Output the [X, Y] coordinate of the center of the cell containing the given text.  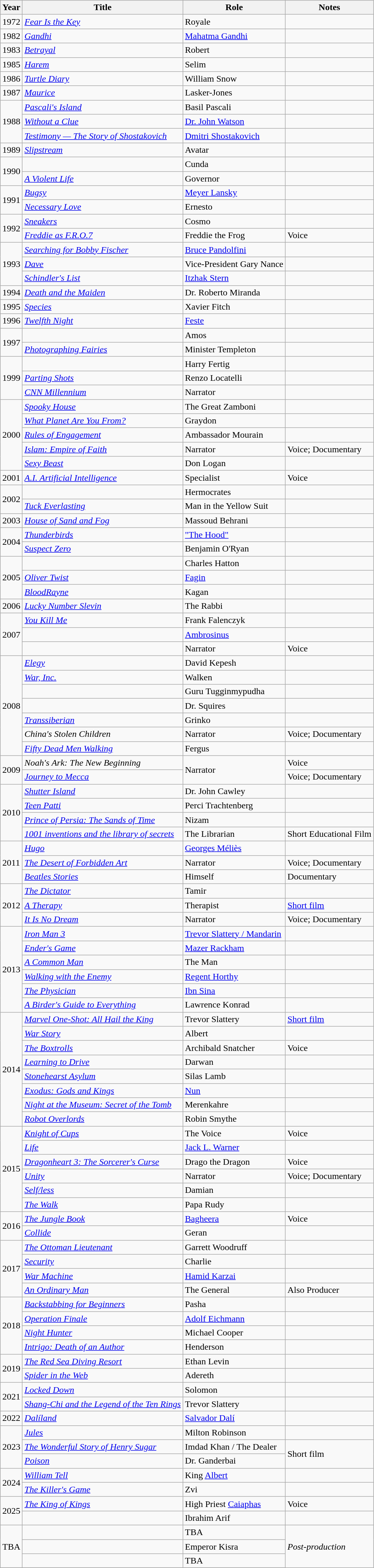
Dr. Squires [234, 706]
Lawrence Konrad [234, 1005]
David Kepesh [234, 663]
1972 [11, 22]
King Albert [234, 1475]
The Physician [103, 991]
2004 [11, 542]
The Ottoman Lieutenant [103, 1247]
Role [234, 7]
Hermocrates [234, 492]
High Priest Caiaphas [234, 1504]
Schindler's List [103, 278]
Photographing Fairies [103, 349]
Charlie [234, 1261]
Ethan Levin [234, 1361]
Amos [234, 335]
Post-production [329, 1546]
1989 [11, 150]
Rules of Engagement [103, 435]
Cunda [234, 164]
1001 inventions and the library of secrets [103, 834]
Suspect Zero [103, 549]
Collide [103, 1233]
1986 [11, 79]
1990 [11, 171]
Bruce Pandolfini [234, 250]
Exodus: Gods and Kings [103, 1091]
Xavier Fitch [234, 307]
2025 [11, 1511]
The Walk [103, 1204]
Meyer Lansky [234, 193]
1982 [11, 36]
Short Educational Film [329, 834]
2021 [11, 1397]
Teen Patti [103, 805]
2018 [11, 1325]
1983 [11, 50]
Himself [234, 877]
1997 [11, 342]
Journey to Mecca [103, 777]
Renzo Locatelli [234, 378]
Beatles Stories [103, 877]
2008 [11, 706]
A Common Man [103, 962]
Fagin [234, 577]
1985 [11, 64]
Archibald Snatcher [234, 1048]
Jack L. Warner [234, 1148]
The General [234, 1290]
Guru Tugginmypudha [234, 692]
Bugsy [103, 193]
Betrayal [103, 50]
Without a Clue [103, 121]
You Kill Me [103, 620]
Transsiberian [103, 720]
Robot Overlords [103, 1119]
The Wonderful Story of Henry Sugar [103, 1447]
Regent Horthy [234, 976]
Operation Finale [103, 1318]
Grinko [234, 720]
2024 [11, 1482]
Adolf Eichmann [234, 1318]
1995 [11, 307]
Gandhi [103, 36]
Mahatma Gandhi [234, 36]
A.I. Artificial Intelligence [103, 478]
The Red Sea Diving Resort [103, 1361]
1992 [11, 228]
Dragonheart 3: The Sorcerer's Curse [103, 1162]
Hamid Karzai [234, 1276]
A Birder's Guide to Everything [103, 1005]
Dr. John Cawley [234, 791]
The Desert of Forbidden Art [103, 862]
Fifty Dead Men Walking [103, 748]
BloodRayne [103, 592]
Shang-Chi and the Legend of the Ten Rings [103, 1404]
It Is No Dream [103, 920]
Dr. John Watson [234, 121]
The Killer's Game [103, 1489]
Damian [234, 1190]
Tuck Everlasting [103, 506]
Notes [329, 7]
Fergus [234, 748]
Garrett Woodruff [234, 1247]
Harem [103, 64]
Islam: Empire of Faith [103, 449]
Robert [234, 50]
Nizam [234, 820]
Title [103, 7]
Vice-President Gary Nance [234, 264]
Graydon [234, 421]
Night at the Museum: Secret of the Tomb [103, 1105]
Freddie the Frog [234, 235]
Dmitri Shostakovich [234, 136]
Bagheera [234, 1219]
Henderson [234, 1347]
War Machine [103, 1276]
Life [103, 1148]
The Rabbi [234, 606]
Fear Is the Key [103, 22]
The Librarian [234, 834]
Stonehearst Asylum [103, 1076]
Robin Smythe [234, 1119]
2016 [11, 1226]
2017 [11, 1268]
2006 [11, 606]
Self/less [103, 1190]
Marvel One-Shot: All Hail the King [103, 1019]
Walken [234, 677]
Darwan [234, 1062]
Ibn Sina [234, 991]
An Ordinary Man [103, 1290]
Therapist [234, 905]
Freddie as F.R.O.7 [103, 235]
Necessary Love [103, 207]
Cosmo [234, 221]
Parting Shots [103, 378]
Imdad Khan / The Dealer [234, 1447]
1987 [11, 93]
2019 [11, 1368]
Knight of Cups [103, 1133]
2009 [11, 770]
Ernesto [234, 207]
Iron Man 3 [103, 934]
Salvador Dalí [234, 1418]
Documentary [329, 877]
Governor [234, 179]
Geran [234, 1233]
Frank Falenczyk [234, 620]
Adereth [234, 1376]
Perci Trachtenberg [234, 805]
2015 [11, 1169]
Night Hunter [103, 1333]
The Dictator [103, 891]
William Snow [234, 79]
Lucky Number Slevin [103, 606]
Royale [234, 22]
The Jungle Book [103, 1219]
Massoud Behrani [234, 520]
Ender's Game [103, 948]
Walking with the Enemy [103, 976]
Drago the Dragon [234, 1162]
1999 [11, 378]
The Voice [234, 1133]
Milton Robinson [234, 1432]
Sexy Beast [103, 464]
Charles Hatton [234, 563]
Trevor Slattery / Mandarin [234, 934]
2000 [11, 435]
Merenkahre [234, 1105]
Noah's Ark: The New Beginning [103, 763]
Harry Fertig [234, 364]
Sneakers [103, 221]
2002 [11, 499]
2005 [11, 577]
1994 [11, 292]
Papa Rudy [234, 1204]
Dalíland [103, 1418]
Tamir [234, 891]
1996 [11, 321]
Dave [103, 264]
Searching for Bobby Fischer [103, 250]
Jules [103, 1432]
Twelfth Night [103, 321]
2007 [11, 634]
Poison [103, 1461]
Thunderbirds [103, 535]
Death and the Maiden [103, 292]
Lasker-Jones [234, 93]
2013 [11, 969]
Specialist [234, 478]
Itzhak Stern [234, 278]
Maurice [103, 93]
Dr. Ganderbai [234, 1461]
Minister Templeton [234, 349]
2003 [11, 520]
Intrigo: Death of an Author [103, 1347]
Shutter Island [103, 791]
China's Stolen Children [103, 734]
2011 [11, 862]
2012 [11, 905]
2023 [11, 1447]
Solomon [234, 1390]
Hugo [103, 848]
Kagan [234, 592]
Albert [234, 1033]
Turtle Diary [103, 79]
Selim [234, 64]
CNN Millennium [103, 392]
Unity [103, 1176]
Silas Lamb [234, 1076]
Ibrahim Arif [234, 1518]
Ambassador Mourain [234, 435]
1993 [11, 264]
A Violent Life [103, 179]
Zvi [234, 1489]
Oliver Twist [103, 577]
Locked Down [103, 1390]
Spider in the Web [103, 1376]
Year [11, 7]
2010 [11, 812]
Benjamin O'Ryan [234, 549]
The Great Zamboni [234, 406]
Also Producer [329, 1290]
Ambrosinus [234, 635]
2014 [11, 1069]
House of Sand and Fog [103, 520]
William Tell [103, 1475]
Species [103, 307]
War, Inc. [103, 677]
Don Logan [234, 464]
What Planet Are You From? [103, 421]
Elegy [103, 663]
The Boxtrolls [103, 1048]
1988 [11, 121]
Backstabbing for Beginners [103, 1304]
Dr. Roberto Miranda [234, 292]
2001 [11, 478]
A Therapy [103, 905]
Prince of Persia: The Sands of Time [103, 820]
Testimony — The Story of Shostakovich [103, 136]
Mazer Rackham [234, 948]
Feste [234, 321]
Man in the Yellow Suit [234, 506]
The Man [234, 962]
Pasha [234, 1304]
Avatar [234, 150]
2022 [11, 1418]
Nun [234, 1091]
Michael Cooper [234, 1333]
Learning to Drive [103, 1062]
"The Hood" [234, 535]
1991 [11, 200]
Georges Méliès [234, 848]
Basil Pascali [234, 107]
Spooky House [103, 406]
Slipstream [103, 150]
Security [103, 1261]
Pascali's Island [103, 107]
The King of Kings [103, 1504]
Emperor Kisra [234, 1547]
War Story [103, 1033]
